Pinpoint the cell where the given text exists, returning its [x, y] midpoint coordinate. 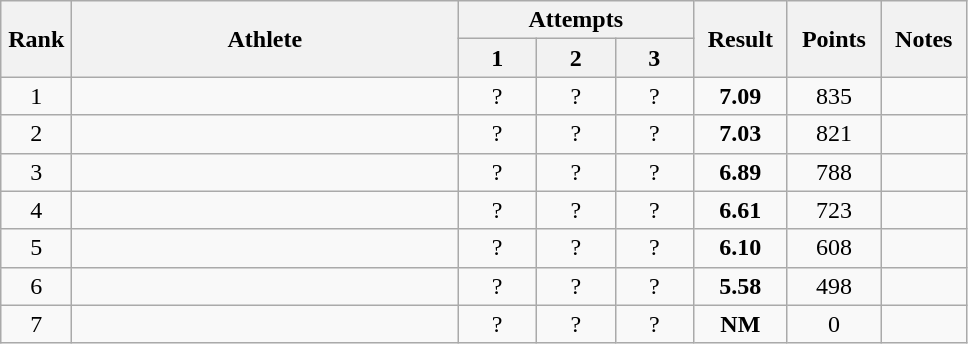
723 [834, 210]
NM [741, 324]
6 [36, 286]
7.03 [741, 134]
788 [834, 172]
7 [36, 324]
6.61 [741, 210]
6.89 [741, 172]
7.09 [741, 96]
5.58 [741, 286]
5 [36, 248]
Result [741, 39]
835 [834, 96]
0 [834, 324]
821 [834, 134]
Athlete [265, 39]
Attempts [576, 20]
Points [834, 39]
Rank [36, 39]
498 [834, 286]
608 [834, 248]
6.10 [741, 248]
4 [36, 210]
Notes [924, 39]
